Search for the cell housing the specified text and yield its [X, Y] center coordinate. 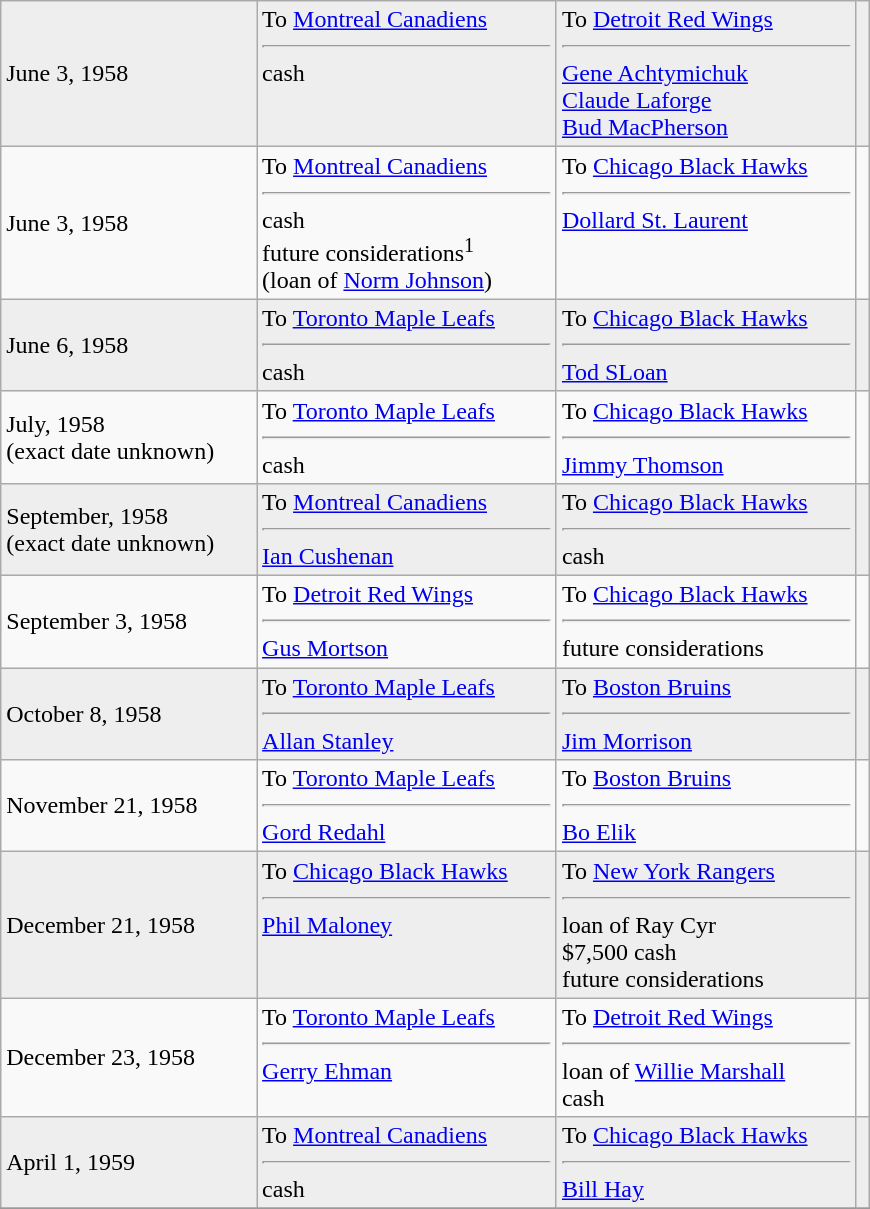
To New York Rangersloan of Ray Cyr$7,500 cashfuture considerations [706, 925]
To Detroit Red WingsGus Mortson [407, 622]
September, 1958(exact date unknown) [129, 529]
December 23, 1958 [129, 1058]
June 6, 1958 [129, 345]
To Toronto Maple LeafsGord Redahl [407, 806]
To Chicago Black HawksTod SLoan [706, 345]
To Boston BruinsJim Morrison [706, 714]
October 8, 1958 [129, 714]
To Chicago Black Hawksfuture considerations [706, 622]
September 3, 1958 [129, 622]
To Boston BruinsBo Elik [706, 806]
To Chicago Black HawksDollard St. Laurent [706, 224]
December 21, 1958 [129, 925]
To Chicago Black HawksJimmy Thomson [706, 437]
To Chicago Black HawksBill Hay [706, 1163]
To Detroit Red WingsGene AchtymichukClaude LaforgeBud MacPherson [706, 74]
To Toronto Maple LeafsGerry Ehman [407, 1058]
To Detroit Red Wingsloan of Willie Marshallcash [706, 1058]
To Toronto Maple LeafsAllan Stanley [407, 714]
July, 1958(exact date unknown) [129, 437]
To Montreal CanadiensIan Cushenan [407, 529]
To Chicago Black Hawkscash [706, 529]
To Chicago Black HawksPhil Maloney [407, 925]
To Montreal Canadienscashfuture considerations1(loan of Norm Johnson) [407, 224]
November 21, 1958 [129, 806]
April 1, 1959 [129, 1163]
